Return (x, y) of the center of cell containing provided text 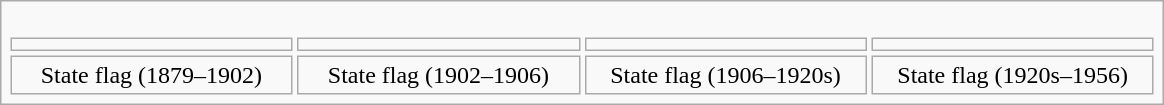
State flag (1879–1902) State flag (1902–1906) State flag (1906–1920s) State flag (1920s–1956) (582, 53)
State flag (1906–1920s) (726, 75)
State flag (1879–1902) (152, 75)
State flag (1902–1906) (438, 75)
State flag (1920s–1956) (1012, 75)
